Identify which cell holds the provided text, then report its [X, Y] central coordinate. 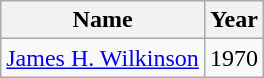
James H. Wilkinson [103, 58]
Name [103, 20]
1970 [234, 58]
Year [234, 20]
